Search for the cell housing the specified text and yield its (X, Y) center coordinate. 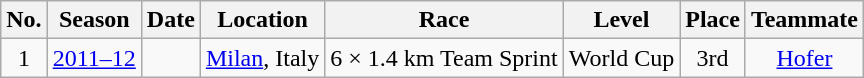
Level (621, 20)
Location (262, 20)
Place (713, 20)
Race (444, 20)
Teammate (804, 20)
Date (170, 20)
3rd (713, 58)
Hofer (804, 58)
Season (94, 20)
Milan, Italy (262, 58)
6 × 1.4 km Team Sprint (444, 58)
World Cup (621, 58)
No. (24, 20)
1 (24, 58)
2011–12 (94, 58)
